Scan for the cell matching the given text and deliver its (x, y) coordinate at center. 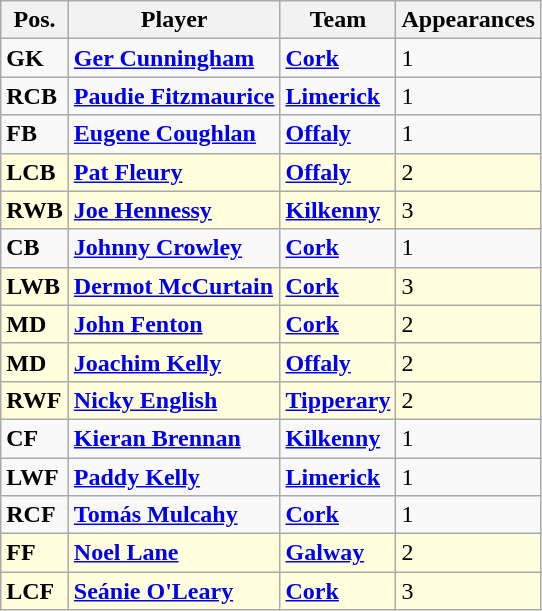
Joachim Kelly (174, 362)
Noel Lane (174, 553)
Nicky English (174, 400)
GK (35, 58)
John Fenton (174, 324)
LWF (35, 477)
CF (35, 438)
Galway (338, 553)
Player (174, 20)
RWF (35, 400)
Paudie Fitzmaurice (174, 96)
LWB (35, 286)
FF (35, 553)
Johnny Crowley (174, 248)
Joe Hennessy (174, 210)
LCB (35, 172)
RCF (35, 515)
RWB (35, 210)
Team (338, 20)
LCF (35, 591)
Paddy Kelly (174, 477)
Eugene Coughlan (174, 134)
Pos. (35, 20)
Appearances (468, 20)
Dermot McCurtain (174, 286)
Kieran Brennan (174, 438)
Pat Fleury (174, 172)
Ger Cunningham (174, 58)
Tipperary (338, 400)
Seánie O'Leary (174, 591)
Tomás Mulcahy (174, 515)
CB (35, 248)
RCB (35, 96)
FB (35, 134)
